Output the (X, Y) coordinate of the center of the cell containing the given text.  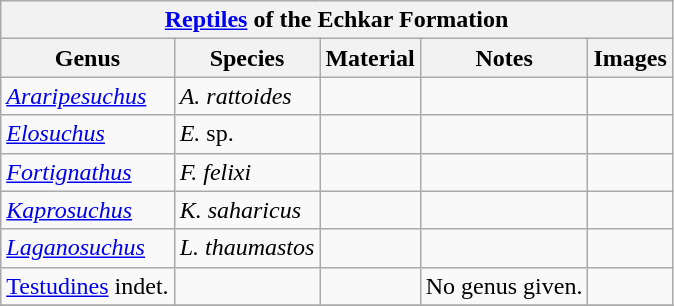
Material (370, 58)
Notes (504, 58)
Testudines indet. (88, 286)
E. sp. (247, 134)
F. felixi (247, 172)
Fortignathus (88, 172)
Elosuchus (88, 134)
Laganosuchus (88, 248)
Reptiles of the Echkar Formation (337, 20)
Kaprosuchus (88, 210)
K. saharicus (247, 210)
Species (247, 58)
No genus given. (504, 286)
Araripesuchus (88, 96)
Genus (88, 58)
A. rattoides (247, 96)
L. thaumastos (247, 248)
Images (630, 58)
